Provide the [x, y] coordinate of the cell's center where the given text is located.  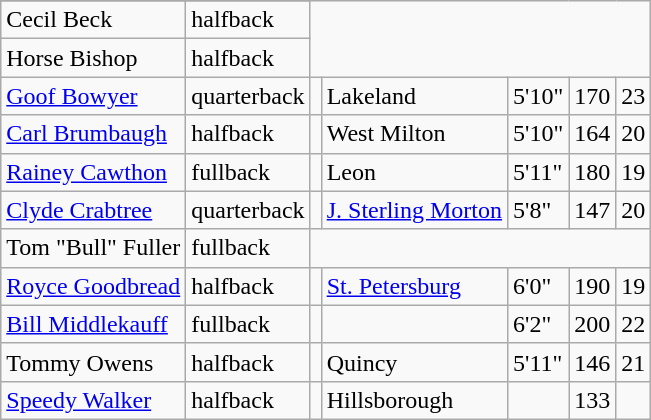
Lakeland [414, 96]
23 [634, 96]
J. Sterling Morton [414, 210]
Rainey Cawthon [94, 172]
164 [592, 134]
Leon [414, 172]
5'8" [538, 210]
21 [634, 362]
146 [592, 362]
22 [634, 324]
170 [592, 96]
Tom "Bull" Fuller [94, 248]
West Milton [414, 134]
Tommy Owens [94, 362]
6'0" [538, 286]
6'2" [538, 324]
Bill Middlekauff [94, 324]
Goof Bowyer [94, 96]
Horse Bishop [94, 58]
147 [592, 210]
180 [592, 172]
Speedy Walker [94, 400]
Royce Goodbread [94, 286]
133 [592, 400]
Clyde Crabtree [94, 210]
200 [592, 324]
190 [592, 286]
Hillsborough [414, 400]
Cecil Beck [94, 20]
Quincy [414, 362]
St. Petersburg [414, 286]
Carl Brumbaugh [94, 134]
